Return the (x, y) coordinate for the center point of the cell that contains the specified text.  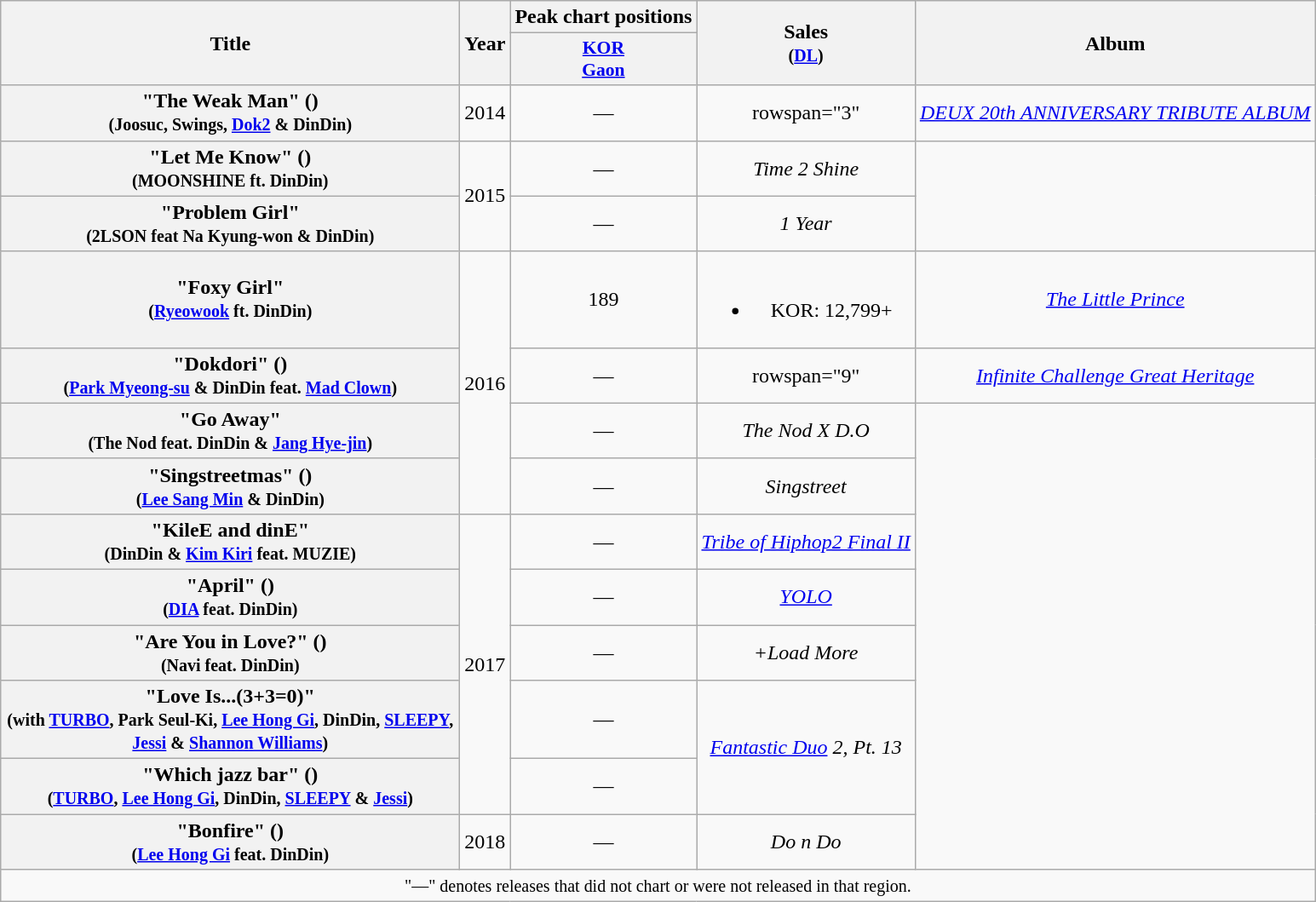
The Nod X D.O (806, 431)
"Love Is...(3+3=0)" (with TURBO, Park Seul-Ki, Lee Hong Gi, DinDin, SLEEPY, Jessi & Shannon Williams) (230, 720)
Time 2 Shine (806, 169)
"Which jazz bar" ()(TURBO, Lee Hong Gi, DinDin, SLEEPY & Jessi) (230, 787)
Singstreet (806, 485)
Album (1115, 43)
1 Year (806, 223)
2016 (486, 382)
"—" denotes releases that did not chart or were not released in that region. (658, 886)
"Dokdori" ()(Park Myeong-su & DinDin feat. Mad Clown) (230, 375)
2017 (486, 664)
Infinite Challenge Great Heritage (1115, 375)
KORGaon (603, 60)
2018 (486, 842)
rowspan="3" (806, 112)
+Load More (806, 652)
"KileE and dinE"(DinDin & Kim Kiri feat. MUZIE) (230, 542)
KOR: 12,799+ (806, 300)
Title (230, 43)
"Singstreetmas" ()(Lee Sang Min & DinDin) (230, 485)
YOLO (806, 596)
The Little Prince (1115, 300)
"Bonfire" ()(Lee Hong Gi feat. DinDin) (230, 842)
"Foxy Girl"(Ryeowook ft. DinDin) (230, 300)
Fantastic Duo 2, Pt. 13 (806, 748)
Peak chart positions (603, 17)
"April" ()(DIA feat. DinDin) (230, 596)
rowspan="9" (806, 375)
"Problem Girl"(2LSON feat Na Kyung-won & DinDin) (230, 223)
189 (603, 300)
Sales(DL) (806, 43)
2014 (486, 112)
"Are You in Love?" ()(Navi feat. DinDin) (230, 652)
2015 (486, 196)
"The Weak Man" ()(Joosuc, Swings, Dok2 & DinDin) (230, 112)
Year (486, 43)
DEUX 20th ANNIVERSARY TRIBUTE ALBUM (1115, 112)
Do n Do (806, 842)
"Go Away"(The Nod feat. DinDin & Jang Hye-jin) (230, 431)
Tribe of Hiphop2 Final II (806, 542)
"Let Me Know" ()(MOONSHINE ft. DinDin) (230, 169)
